From the cell containing the given text, extract its center point as [x, y] coordinate. 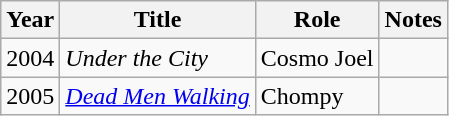
Title [158, 20]
Cosmo Joel [317, 58]
Chompy [317, 96]
Under the City [158, 58]
Role [317, 20]
Year [30, 20]
Notes [413, 20]
Dead Men Walking [158, 96]
2005 [30, 96]
2004 [30, 58]
